Return the (x, y) coordinate for the center point of the cell that contains the specified text.  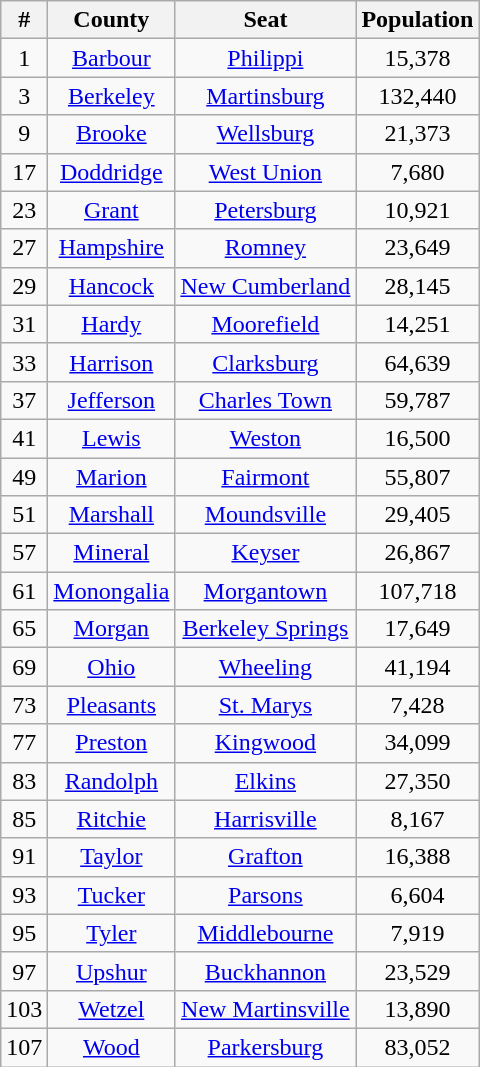
23,649 (418, 248)
61 (24, 591)
Harrison (112, 362)
Moorefield (266, 324)
85 (24, 819)
Hampshire (112, 248)
Population (418, 20)
93 (24, 895)
Preston (112, 743)
33 (24, 362)
3 (24, 96)
64,639 (418, 362)
Philippi (266, 58)
132,440 (418, 96)
8,167 (418, 819)
107 (24, 1047)
9 (24, 134)
Fairmont (266, 477)
29 (24, 286)
Weston (266, 438)
103 (24, 1009)
Marion (112, 477)
13,890 (418, 1009)
West Union (266, 172)
Wetzel (112, 1009)
7,680 (418, 172)
34,099 (418, 743)
97 (24, 971)
Moundsville (266, 515)
Keyser (266, 553)
14,251 (418, 324)
17 (24, 172)
Brooke (112, 134)
26,867 (418, 553)
91 (24, 857)
27 (24, 248)
7,919 (418, 933)
Grant (112, 210)
County (112, 20)
65 (24, 629)
Harrisville (266, 819)
New Cumberland (266, 286)
41 (24, 438)
37 (24, 400)
31 (24, 324)
Seat (266, 20)
Hardy (112, 324)
Hancock (112, 286)
Lewis (112, 438)
21,373 (418, 134)
Elkins (266, 781)
51 (24, 515)
Mineral (112, 553)
29,405 (418, 515)
83 (24, 781)
Ohio (112, 667)
16,500 (418, 438)
Wellsburg (266, 134)
95 (24, 933)
Wheeling (266, 667)
Romney (266, 248)
27,350 (418, 781)
Barbour (112, 58)
77 (24, 743)
Upshur (112, 971)
7,428 (418, 705)
6,604 (418, 895)
Parkersburg (266, 1047)
Buckhannon (266, 971)
Taylor (112, 857)
Kingwood (266, 743)
Charles Town (266, 400)
49 (24, 477)
Berkeley (112, 96)
69 (24, 667)
Morgantown (266, 591)
Pleasants (112, 705)
16,388 (418, 857)
107,718 (418, 591)
Randolph (112, 781)
1 (24, 58)
Monongalia (112, 591)
73 (24, 705)
Parsons (266, 895)
Middlebourne (266, 933)
15,378 (418, 58)
Marshall (112, 515)
Grafton (266, 857)
Clarksburg (266, 362)
10,921 (418, 210)
Jefferson (112, 400)
St. Marys (266, 705)
Wood (112, 1047)
28,145 (418, 286)
Ritchie (112, 819)
23,529 (418, 971)
83,052 (418, 1047)
41,194 (418, 667)
23 (24, 210)
17,649 (418, 629)
# (24, 20)
59,787 (418, 400)
Morgan (112, 629)
Martinsburg (266, 96)
57 (24, 553)
55,807 (418, 477)
Tyler (112, 933)
New Martinsville (266, 1009)
Tucker (112, 895)
Petersburg (266, 210)
Doddridge (112, 172)
Berkeley Springs (266, 629)
